Locate the cell with the specified text and output its (X, Y) center coordinate. 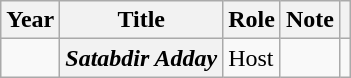
Host (252, 58)
Note (310, 20)
Year (30, 20)
Role (252, 20)
Satabdir Adday (142, 58)
Title (142, 20)
